Locate the cell with the specified text and output its (x, y) center coordinate. 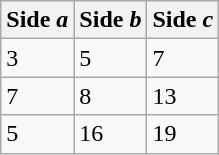
Side b (110, 20)
13 (183, 96)
Side a (38, 20)
19 (183, 134)
3 (38, 58)
16 (110, 134)
8 (110, 96)
Side c (183, 20)
